Output the (x, y) coordinate of the center of the cell containing the given text.  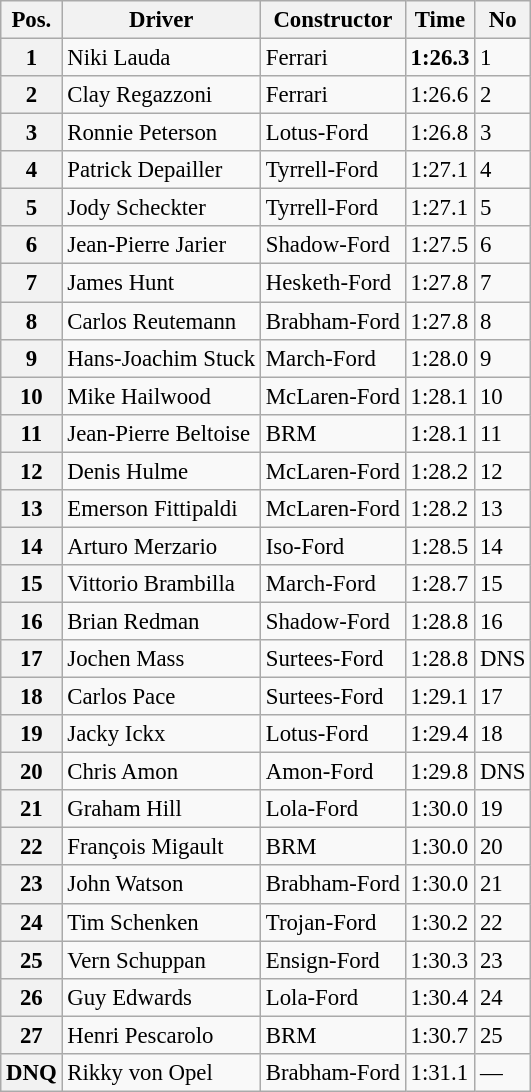
Carlos Reutemann (162, 321)
1:26.6 (440, 95)
1:29.1 (440, 697)
1:30.4 (440, 997)
Mike Hailwood (162, 396)
Pos. (32, 20)
1:29.4 (440, 734)
Vern Schuppan (162, 960)
1:30.2 (440, 922)
Driver (162, 20)
1:26.8 (440, 133)
Vittorio Brambilla (162, 584)
Hans-Joachim Stuck (162, 358)
1:28.7 (440, 584)
Iso-Ford (332, 546)
27 (32, 1035)
Jacky Ickx (162, 734)
Emerson Fittipaldi (162, 509)
Henri Pescarolo (162, 1035)
1:30.3 (440, 960)
Denis Hulme (162, 471)
— (503, 1073)
Tim Schenken (162, 922)
Arturo Merzario (162, 546)
Ensign-Ford (332, 960)
1:29.8 (440, 772)
Graham Hill (162, 809)
Jochen Mass (162, 659)
James Hunt (162, 283)
François Migault (162, 847)
1:30.7 (440, 1035)
1:28.5 (440, 546)
1:31.1 (440, 1073)
Hesketh-Ford (332, 283)
Trojan-Ford (332, 922)
Jean-Pierre Beltoise (162, 433)
Patrick Depailler (162, 170)
Guy Edwards (162, 997)
Amon-Ford (332, 772)
DNQ (32, 1073)
Clay Regazzoni (162, 95)
Carlos Pace (162, 697)
Constructor (332, 20)
26 (32, 997)
John Watson (162, 885)
Niki Lauda (162, 58)
1:27.5 (440, 245)
Brian Redman (162, 621)
1:26.3 (440, 58)
Rikky von Opel (162, 1073)
Jean-Pierre Jarier (162, 245)
Chris Amon (162, 772)
No (503, 20)
Time (440, 20)
1:28.0 (440, 358)
Ronnie Peterson (162, 133)
Jody Scheckter (162, 208)
